Provide the (X, Y) coordinate of the cell's center where the given text is located.  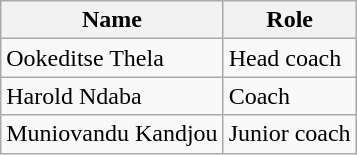
Ookeditse Thela (112, 58)
Name (112, 20)
Harold Ndaba (112, 96)
Head coach (290, 58)
Coach (290, 96)
Junior coach (290, 134)
Muniovandu Kandjou (112, 134)
Role (290, 20)
